Extract the [x, y] coordinate from the center of the cell holding the provided text.  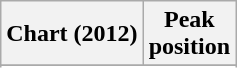
Chart (2012) [72, 34]
Peakposition [189, 34]
